Find where the given text appears and provide that cell's center as [x, y] coordinate. 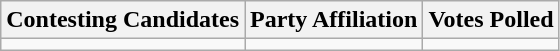
Votes Polled [491, 20]
Contesting Candidates [123, 20]
Party Affiliation [334, 20]
